Determine the [X, Y] coordinate at the center of the cell enclosing the given text.  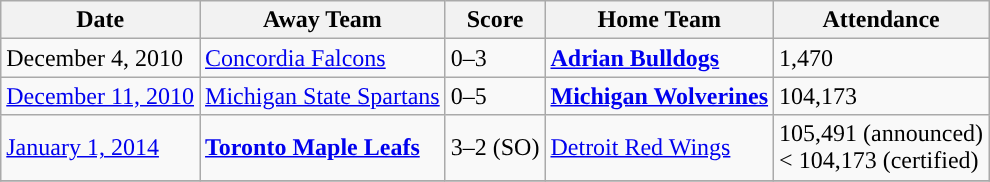
Detroit Red Wings [660, 148]
Adrian Bulldogs [660, 58]
January 1, 2014 [100, 148]
Toronto Maple Leafs [323, 148]
December 4, 2010 [100, 58]
105,491 (announced)< 104,173 (certified) [882, 148]
Home Team [660, 20]
Michigan State Spartans [323, 96]
Date [100, 20]
Score [495, 20]
Away Team [323, 20]
104,173 [882, 96]
December 11, 2010 [100, 96]
Michigan Wolverines [660, 96]
0–5 [495, 96]
1,470 [882, 58]
0–3 [495, 58]
3–2 (SO) [495, 148]
Attendance [882, 20]
Concordia Falcons [323, 58]
